Provide the (x, y) coordinate of the cell's center where the given text is located.  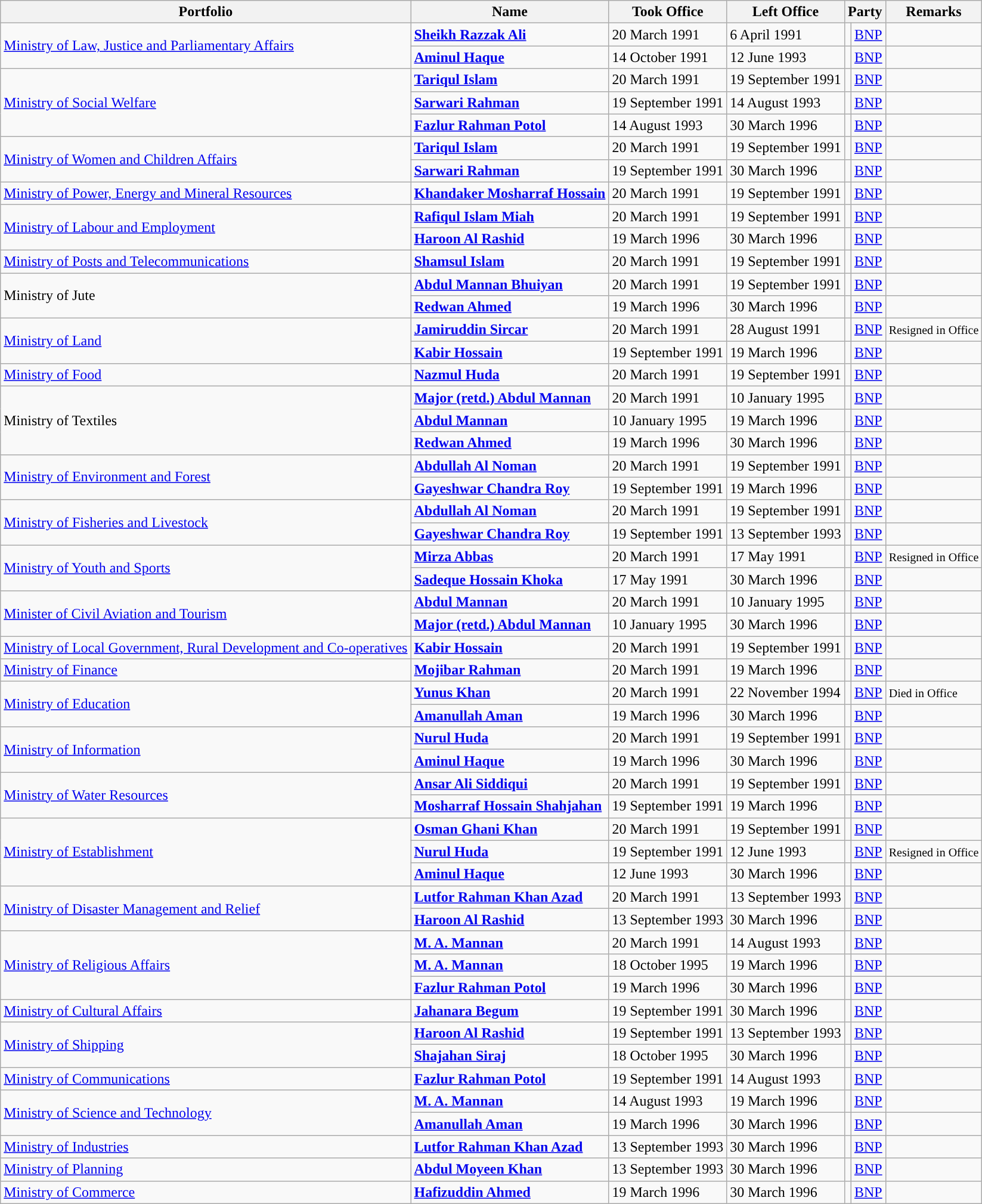
Rafiqul Islam Miah (510, 216)
Ministry of Labour and Employment (206, 227)
Took Office (668, 12)
Mosharraf Hossain Shahjahan (510, 806)
Minister of Civil Aviation and Tourism (206, 613)
Abdul Mannan Bhuiyan (510, 284)
Ministry of Cultural Affairs (206, 1011)
Hafizuddin Ahmed (510, 1192)
6 April 1991 (786, 35)
Sadeque Hossain Khoka (510, 579)
Party (865, 12)
22 November 1994 (786, 693)
Ministry of Youth and Sports (206, 568)
Nazmul Huda (510, 375)
Jamiruddin Sircar (510, 330)
Ministry of Science and Technology (206, 1113)
Name (510, 12)
14 October 1991 (668, 57)
28 August 1991 (786, 330)
Ministry of Posts and Telecommunications (206, 261)
Mirza Abbas (510, 556)
Ministry of Water Resources (206, 795)
Ministry of Social Welfare (206, 103)
Ministry of Fisheries and Livestock (206, 522)
Ministry of Finance (206, 670)
Ministry of Planning (206, 1169)
Shajahan Siraj (510, 1056)
Ministry of Women and Children Affairs (206, 159)
Khandaker Mosharraf Hossain (510, 193)
Ministry of Communications (206, 1079)
Osman Ghani Khan (510, 829)
Ministry of Land (206, 341)
Ministry of Commerce (206, 1192)
Portfolio (206, 12)
Ministry of Local Government, Rural Development and Co-operatives (206, 647)
Ministry of Information (206, 750)
Shamsul Islam (510, 261)
Jahanara Begum (510, 1011)
Ministry of Establishment (206, 852)
Ministry of Environment and Forest (206, 477)
Sheikh Razzak Ali (510, 35)
Ministry of Textiles (206, 420)
Ministry of Law, Justice and Parliamentary Affairs (206, 46)
Ministry of Power, Energy and Mineral Resources (206, 193)
Ministry of Education (206, 704)
Ministry of Industries (206, 1147)
Died in Office (934, 693)
Yunus Khan (510, 693)
Ansar Ali Siddiqui (510, 784)
Ministry of Food (206, 375)
Left Office (786, 12)
Remarks (934, 12)
Ministry of Shipping (206, 1045)
Abdul Moyeen Khan (510, 1169)
Mojibar Rahman (510, 670)
Ministry of Disaster Management and Relief (206, 908)
Ministry of Jute (206, 296)
Ministry of Religious Affairs (206, 965)
